Scan for the cell matching the given text and deliver its [x, y] coordinate at center. 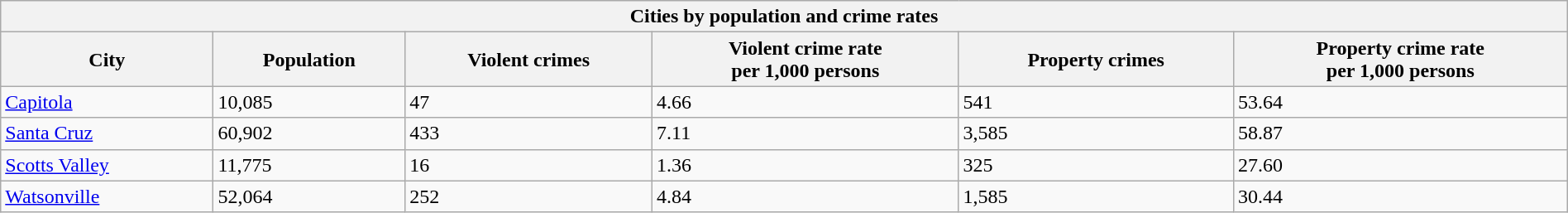
4.66 [806, 102]
60,902 [309, 133]
Population [309, 60]
Property crimes [1096, 60]
52,064 [309, 196]
10,085 [309, 102]
Violent crime rateper 1,000 persons [806, 60]
11,775 [309, 165]
53.64 [1400, 102]
3,585 [1096, 133]
4.84 [806, 196]
252 [529, 196]
Capitola [108, 102]
City [108, 60]
16 [529, 165]
433 [529, 133]
Cities by population and crime rates [784, 17]
1,585 [1096, 196]
47 [529, 102]
Santa Cruz [108, 133]
7.11 [806, 133]
27.60 [1400, 165]
541 [1096, 102]
325 [1096, 165]
1.36 [806, 165]
30.44 [1400, 196]
58.87 [1400, 133]
Scotts Valley [108, 165]
Property crime rateper 1,000 persons [1400, 60]
Violent crimes [529, 60]
Watsonville [108, 196]
